Provide the [x, y] coordinate of the cell's center where the given text is located.  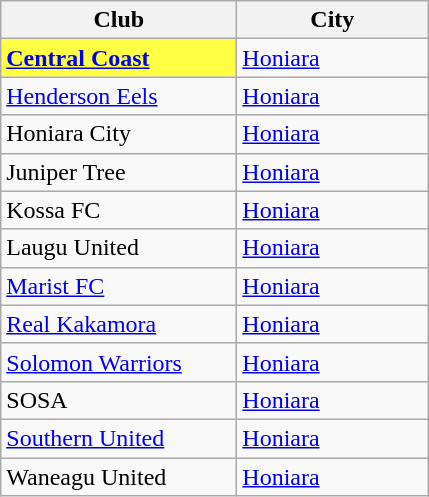
Kossa FC [119, 210]
Waneagu United [119, 477]
Honiara City [119, 134]
Southern United [119, 438]
Club [119, 20]
Solomon Warriors [119, 362]
SOSA [119, 400]
City [332, 20]
Laugu United [119, 248]
Central Coast [119, 58]
Marist FC [119, 286]
Henderson Eels [119, 96]
Real Kakamora [119, 324]
Juniper Tree [119, 172]
